Capture the cell that displays the provided text and extract its [X, Y] central coordinate. 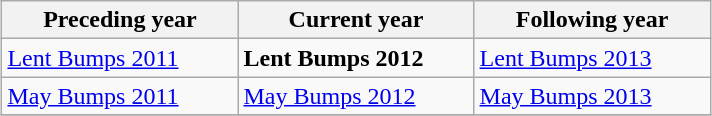
Lent Bumps 2011 [120, 58]
May Bumps 2012 [356, 96]
Lent Bumps 2012 [356, 58]
Lent Bumps 2013 [592, 58]
May Bumps 2013 [592, 96]
Preceding year [120, 20]
Current year [356, 20]
Following year [592, 20]
May Bumps 2011 [120, 96]
